Extract the [x, y] coordinate from the center of the cell holding the provided text.  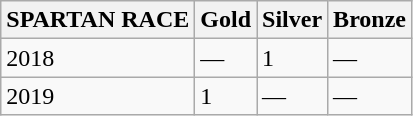
Gold [226, 20]
Bronze [370, 20]
Silver [292, 20]
SPARTAN RACE [98, 20]
2019 [98, 96]
2018 [98, 58]
